Scan for the cell matching the given text and deliver its [x, y] coordinate at center. 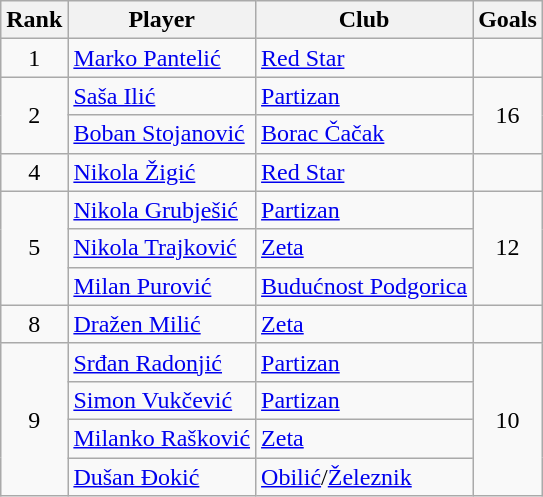
8 [34, 324]
10 [508, 419]
Player [162, 20]
Club [364, 20]
Nikola Žigić [162, 172]
Obilić/Železnik [364, 477]
Nikola Grubješić [162, 210]
Goals [508, 20]
2 [34, 115]
Borac Čačak [364, 134]
1 [34, 58]
Marko Pantelić [162, 58]
Rank [34, 20]
Dražen Milić [162, 324]
9 [34, 419]
5 [34, 248]
Milanko Rašković [162, 438]
Srđan Radonjić [162, 362]
Boban Stojanović [162, 134]
Simon Vukčević [162, 400]
16 [508, 115]
Budućnost Podgorica [364, 286]
12 [508, 248]
4 [34, 172]
Dušan Đokić [162, 477]
Milan Purović [162, 286]
Saša Ilić [162, 96]
Nikola Trajković [162, 248]
